Identify which cell holds the provided text, then report its [x, y] central coordinate. 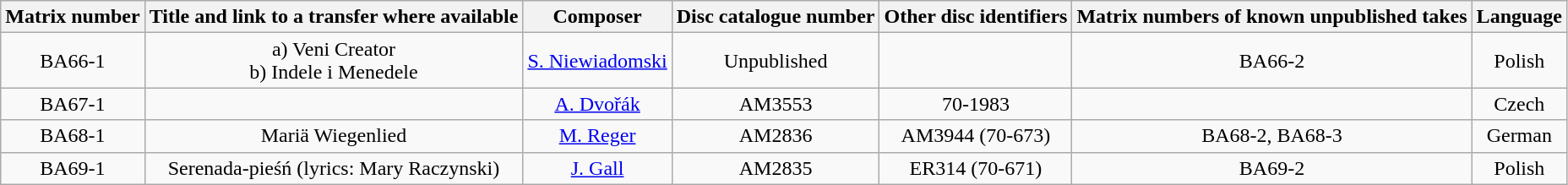
AM3553 [776, 104]
M. Reger [597, 136]
ER314 (70-671) [976, 168]
Mariä Wiegenlied [334, 136]
BA66-2 [1272, 61]
BA66-1 [73, 61]
BA68-2, BA68-3 [1272, 136]
BA69-2 [1272, 168]
AM2835 [776, 168]
Serenada-pieśń (lyrics: Mary Raczynski) [334, 168]
A. Dvořák [597, 104]
Composer [597, 17]
German [1519, 136]
AM3944 (70-673) [976, 136]
Disc catalogue number [776, 17]
Title and link to a transfer where available [334, 17]
S. Niewiadomski [597, 61]
a) Veni Creatorb) Indele i Menedele [334, 61]
AM2836 [776, 136]
Matrix number [73, 17]
Czech [1519, 104]
BA69-1 [73, 168]
BA67-1 [73, 104]
Language [1519, 17]
BA68-1 [73, 136]
Other disc identifiers [976, 17]
J. Gall [597, 168]
70-1983 [976, 104]
Unpublished [776, 61]
Matrix numbers of known unpublished takes [1272, 17]
